Output the [x, y] coordinate of the center of the cell containing the given text.  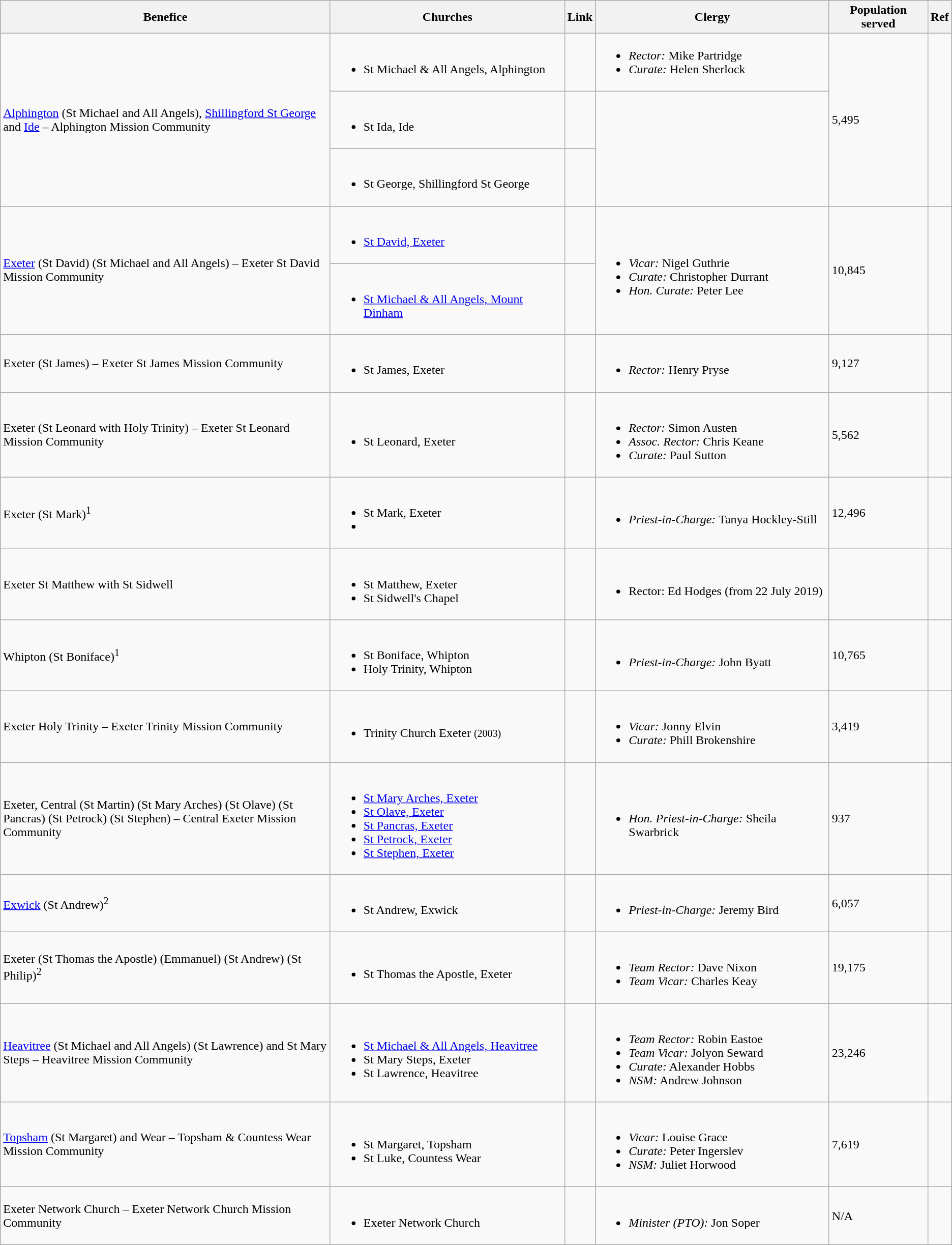
St George, Shillingford St George [448, 177]
St Mary Arches, ExeterSt Olave, ExeterSt Pancras, ExeterSt Petrock, ExeterSt Stephen, Exeter [448, 818]
Alphington (St Michael and All Angels), Shillingford St George and Ide – Alphington Mission Community [166, 120]
Exwick (St Andrew)2 [166, 903]
Ref [940, 17]
Priest-in-Charge: John Byatt [712, 655]
St David, Exeter [448, 235]
Vicar: Jonny ElvinCurate: Phill Brokenshire [712, 726]
5,562 [878, 434]
23,246 [878, 1053]
St Michael & All Angels, HeavitreeSt Mary Steps, ExeterSt Lawrence, Heavitree [448, 1053]
Rector: Henry Pryse [712, 363]
Exeter (St Mark)1 [166, 513]
Population served [878, 17]
Benefice [166, 17]
St Michael & All Angels, Alphington [448, 62]
Trinity Church Exeter (2003) [448, 726]
St Margaret, TopshamSt Luke, Countess Wear [448, 1144]
12,496 [878, 513]
Exeter St Matthew with St Sidwell [166, 584]
St Andrew, Exwick [448, 903]
Rector: Simon AustenAssoc. Rector: Chris KeaneCurate: Paul Sutton [712, 434]
Exeter (St Leonard with Holy Trinity) – Exeter St Leonard Mission Community [166, 434]
Team Rector: Dave NixonTeam Vicar: Charles Keay [712, 968]
9,127 [878, 363]
Minister (PTO): Jon Soper [712, 1216]
Exeter (St Thomas the Apostle) (Emmanuel) (St Andrew) (St Philip)2 [166, 968]
6,057 [878, 903]
St James, Exeter [448, 363]
Whipton (St Boniface)1 [166, 655]
Vicar: Nigel GuthrieCurate: Christopher DurrantHon. Curate: Peter Lee [712, 271]
Hon. Priest-in-Charge: Sheila Swarbrick [712, 818]
19,175 [878, 968]
N/A [878, 1216]
Churches [448, 17]
Exeter Holy Trinity – Exeter Trinity Mission Community [166, 726]
5,495 [878, 120]
7,619 [878, 1144]
Exeter, Central (St Martin) (St Mary Arches) (St Olave) (St Pancras) (St Petrock) (St Stephen) – Central Exeter Mission Community [166, 818]
Clergy [712, 17]
937 [878, 818]
3,419 [878, 726]
10,845 [878, 271]
Topsham (St Margaret) and Wear – Topsham & Countess Wear Mission Community [166, 1144]
Exeter Network Church – Exeter Network Church Mission Community [166, 1216]
10,765 [878, 655]
Link [580, 17]
Exeter (St David) (St Michael and All Angels) – Exeter St David Mission Community [166, 271]
Rector: Ed Hodges (from 22 July 2019) [712, 584]
Priest-in-Charge: Jeremy Bird [712, 903]
Vicar: Louise GraceCurate: Peter IngerslevNSM: Juliet Horwood [712, 1144]
St Mark, Exeter [448, 513]
St Thomas the Apostle, Exeter [448, 968]
Heavitree (St Michael and All Angels) (St Lawrence) and St Mary Steps – Heavitree Mission Community [166, 1053]
St Ida, Ide [448, 120]
Rector: Mike PartridgeCurate: Helen Sherlock [712, 62]
Priest-in-Charge: Tanya Hockley-Still [712, 513]
Exeter Network Church [448, 1216]
St Leonard, Exeter [448, 434]
Exeter (St James) – Exeter St James Mission Community [166, 363]
St Matthew, Exeter St Sidwell's Chapel [448, 584]
Team Rector: Robin EastoeTeam Vicar: Jolyon SewardCurate: Alexander HobbsNSM: Andrew Johnson [712, 1053]
St Michael & All Angels, Mount Dinham [448, 299]
St Boniface, WhiptonHoly Trinity, Whipton [448, 655]
